Pinpoint the cell where the given text exists, returning its [x, y] midpoint coordinate. 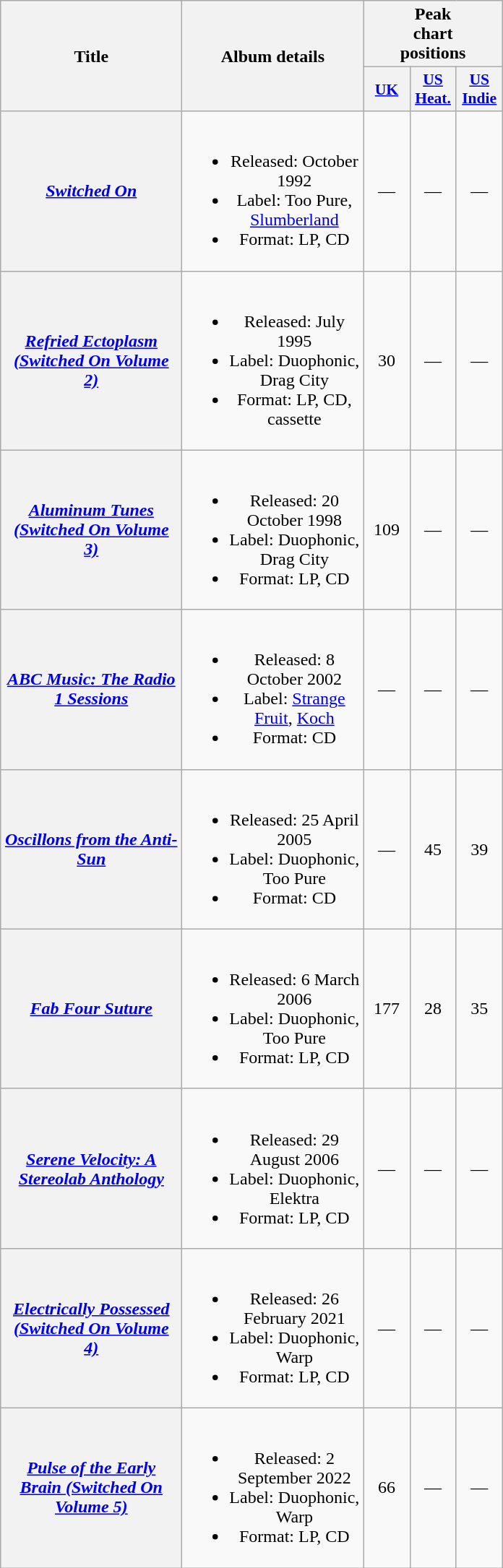
30 [387, 360]
Oscillons from the Anti-Sun [91, 849]
Fab Four Suture [91, 1008]
109 [387, 530]
Released: October 1992Label: Too Pure, SlumberlandFormat: LP, CD [273, 191]
45 [433, 849]
ABC Music: The Radio 1 Sessions [91, 689]
Title [91, 56]
Electrically Possessed (Switched On Volume 4) [91, 1327]
Aluminum Tunes (Switched On Volume 3) [91, 530]
Released: 8 October 2002Label: Strange Fruit, KochFormat: CD [273, 689]
Released: July 1995Label: Duophonic, Drag CityFormat: LP, CD, cassette [273, 360]
Released: 2 September 2022Label: Duophonic, WarpFormat: LP, CD [273, 1488]
177 [387, 1008]
28 [433, 1008]
Switched On [91, 191]
USIndie [479, 90]
35 [479, 1008]
66 [387, 1488]
USHeat. [433, 90]
Peakchartpositions [433, 34]
Album details [273, 56]
Released: 29 August 2006Label: Duophonic, ElektraFormat: LP, CD [273, 1169]
Released: 6 March 2006Label: Duophonic, Too PureFormat: LP, CD [273, 1008]
Refried Ectoplasm (Switched On Volume 2) [91, 360]
Released: 25 April 2005Label: Duophonic, Too PureFormat: CD [273, 849]
UK [387, 90]
Pulse of the Early Brain (Switched On Volume 5) [91, 1488]
Released: 20 October 1998Label: Duophonic, Drag CityFormat: LP, CD [273, 530]
Serene Velocity: A Stereolab Anthology [91, 1169]
39 [479, 849]
Released: 26 February 2021Label: Duophonic, WarpFormat: LP, CD [273, 1327]
